Locate the cell with the specified text and output its (x, y) center coordinate. 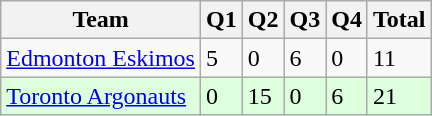
5 (221, 58)
Q2 (263, 20)
Total (399, 20)
15 (263, 96)
Q3 (305, 20)
11 (399, 58)
Edmonton Eskimos (101, 58)
Team (101, 20)
Q4 (347, 20)
21 (399, 96)
Toronto Argonauts (101, 96)
Q1 (221, 20)
